From the cell containing the given text, extract its center point as [X, Y] coordinate. 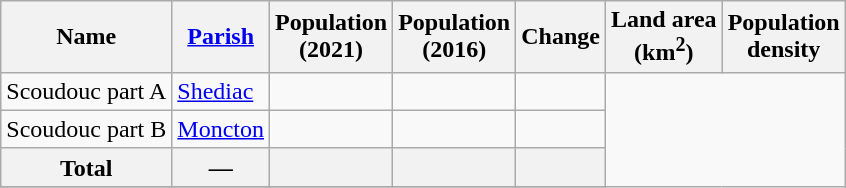
Land area(km2) [664, 37]
Change [561, 37]
Populationdensity [784, 37]
Moncton [221, 129]
Population(2016) [454, 37]
Total [86, 167]
Population(2021) [332, 37]
Parish [221, 37]
Scoudouc part B [86, 129]
Name [86, 37]
— [221, 167]
Scoudouc part A [86, 91]
Shediac [221, 91]
